Locate the cell with the specified text and output its [x, y] center coordinate. 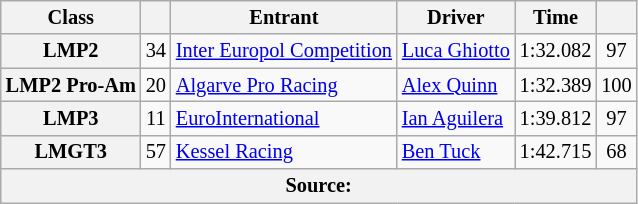
Driver [456, 17]
LMP2 [71, 51]
57 [156, 152]
1:32.389 [556, 85]
Algarve Pro Racing [284, 85]
Ian Aguilera [456, 118]
EuroInternational [284, 118]
Alex Quinn [456, 85]
100 [616, 85]
Time [556, 17]
1:42.715 [556, 152]
20 [156, 85]
11 [156, 118]
Inter Europol Competition [284, 51]
Entrant [284, 17]
Kessel Racing [284, 152]
LMP3 [71, 118]
LMP2 Pro-Am [71, 85]
34 [156, 51]
Class [71, 17]
LMGT3 [71, 152]
Ben Tuck [456, 152]
1:39.812 [556, 118]
Luca Ghiotto [456, 51]
68 [616, 152]
1:32.082 [556, 51]
Source: [319, 186]
